Provide the [X, Y] coordinate of the cell's center where the given text is located.  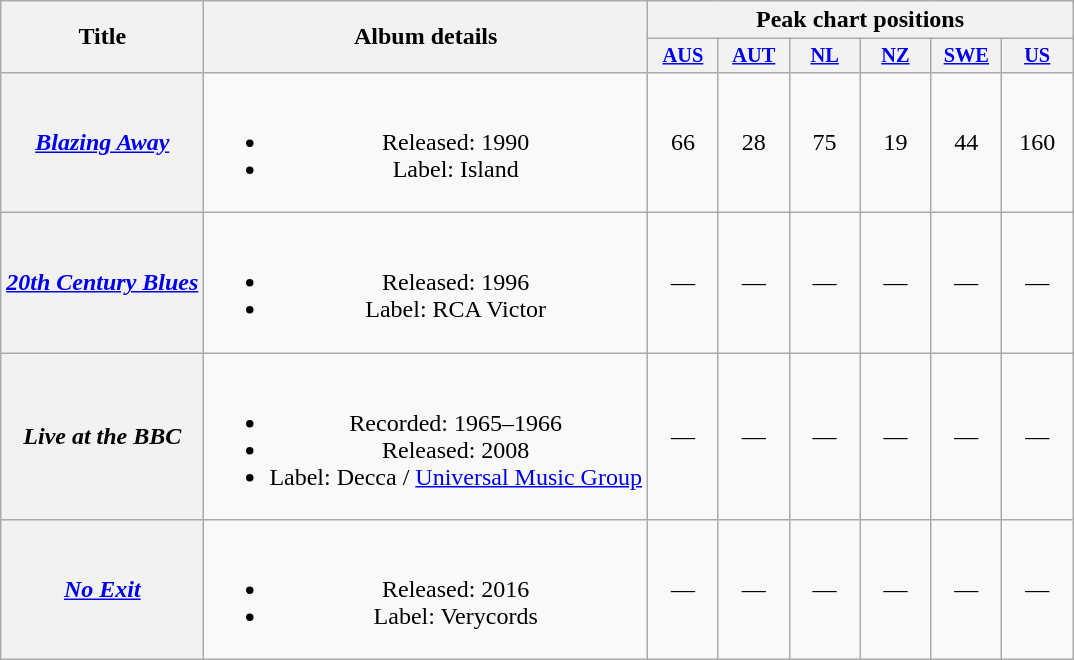
SWE [966, 56]
160 [1038, 142]
Released: 1996Label: RCA Victor [426, 283]
Album details [426, 37]
AUT [754, 56]
20th Century Blues [102, 283]
Peak chart positions [860, 20]
NZ [896, 56]
Recorded: 1965–1966Released: 2008Label: Decca / Universal Music Group [426, 436]
Released: 2016Label: Verycords [426, 590]
44 [966, 142]
66 [682, 142]
19 [896, 142]
Released: 1990Label: Island [426, 142]
Live at the BBC [102, 436]
AUS [682, 56]
Blazing Away [102, 142]
No Exit [102, 590]
28 [754, 142]
75 [824, 142]
NL [824, 56]
US [1038, 56]
Title [102, 37]
